Search for the cell housing the specified text and yield its [X, Y] center coordinate. 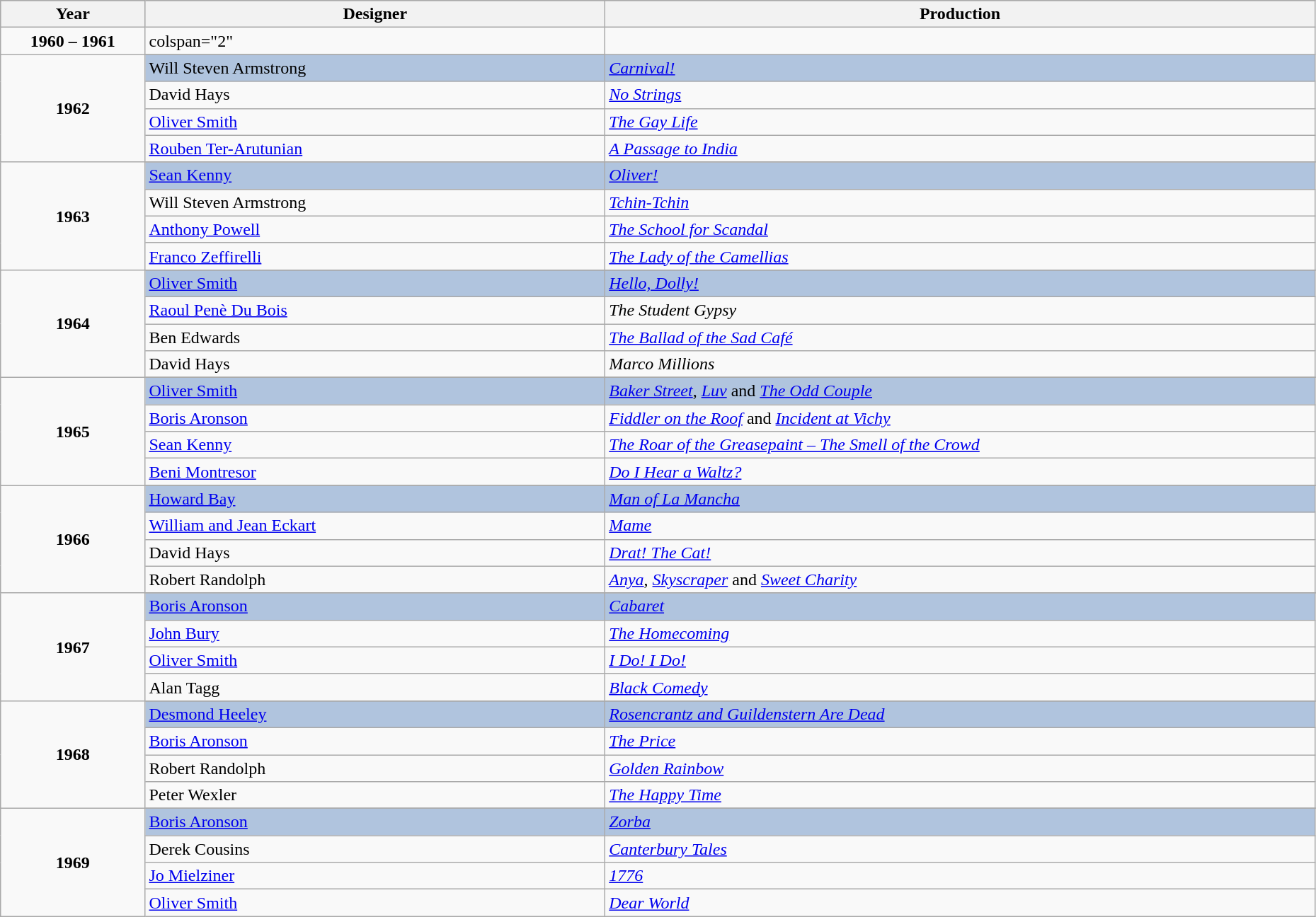
1966 [73, 539]
Beni Montresor [375, 472]
The Lady of the Camellias [960, 256]
Golden Rainbow [960, 768]
The Price [960, 741]
Anya, Skyscraper and Sweet Charity [960, 579]
The Gay Life [960, 122]
Man of La Mancha [960, 499]
1960 – 1961 [73, 41]
Tchin-Tchin [960, 202]
1969 [73, 863]
The Happy Time [960, 795]
The Ballad of the Sad Café [960, 338]
Canterbury Tales [960, 849]
The Homecoming [960, 633]
Howard Bay [375, 499]
Derek Cousins [375, 849]
Rosencrantz and Guildenstern Are Dead [960, 714]
Oliver! [960, 175]
1963 [73, 216]
1967 [73, 647]
Rouben Ter-Arutunian [375, 149]
The Student Gypsy [960, 310]
Zorba [960, 822]
1965 [73, 432]
Desmond Heeley [375, 714]
Hello, Dolly! [960, 283]
Black Comedy [960, 687]
1968 [73, 754]
Alan Tagg [375, 687]
No Strings [960, 95]
Drat! The Cat! [960, 553]
Peter Wexler [375, 795]
1964 [73, 323]
Baker Street, Luv and The Odd Couple [960, 391]
I Do! I Do! [960, 660]
Cabaret [960, 606]
1776 [960, 876]
Raoul Penè Du Bois [375, 310]
A Passage to India [960, 149]
Franco Zeffirelli [375, 256]
Fiddler on the Roof and Incident at Vichy [960, 418]
The Roar of the Greasepaint – The Smell of the Crowd [960, 445]
Dear World [960, 903]
Ben Edwards [375, 338]
Do I Hear a Waltz? [960, 472]
William and Jean Eckart [375, 526]
Jo Mielziner [375, 876]
Year [73, 14]
Production [960, 14]
Mame [960, 526]
Marco Millions [960, 364]
Anthony Powell [375, 229]
Designer [375, 14]
John Bury [375, 633]
The School for Scandal [960, 229]
1962 [73, 108]
colspan="2" [375, 41]
Carnival! [960, 68]
